For the text-containing cell, return its midpoint in [x, y] coordinate format. 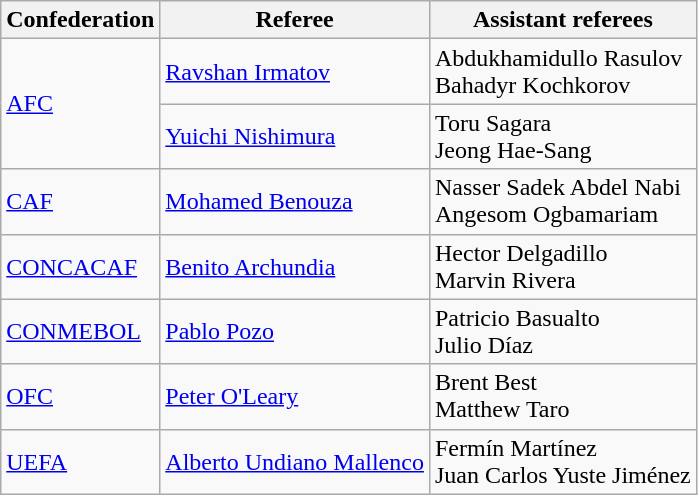
Mohamed Benouza [295, 202]
Assistant referees [562, 20]
Pablo Pozo [295, 332]
Yuichi Nishimura [295, 136]
Alberto Undiano Mallenco [295, 462]
Benito Archundia [295, 266]
AFC [80, 104]
Peter O'Leary [295, 396]
CONMEBOL [80, 332]
Toru Sagara Jeong Hae-Sang [562, 136]
Hector Delgadillo Marvin Rivera [562, 266]
CONCACAF [80, 266]
Fermín Martínez Juan Carlos Yuste Jiménez [562, 462]
Brent Best Matthew Taro [562, 396]
UEFA [80, 462]
Abdukhamidullo Rasulov Bahadyr Kochkorov [562, 72]
Patricio Basualto Julio Díaz [562, 332]
Referee [295, 20]
Nasser Sadek Abdel Nabi Angesom Ogbamariam [562, 202]
CAF [80, 202]
Confederation [80, 20]
OFC [80, 396]
Ravshan Irmatov [295, 72]
